Locate the cell with the specified text and output its (x, y) center coordinate. 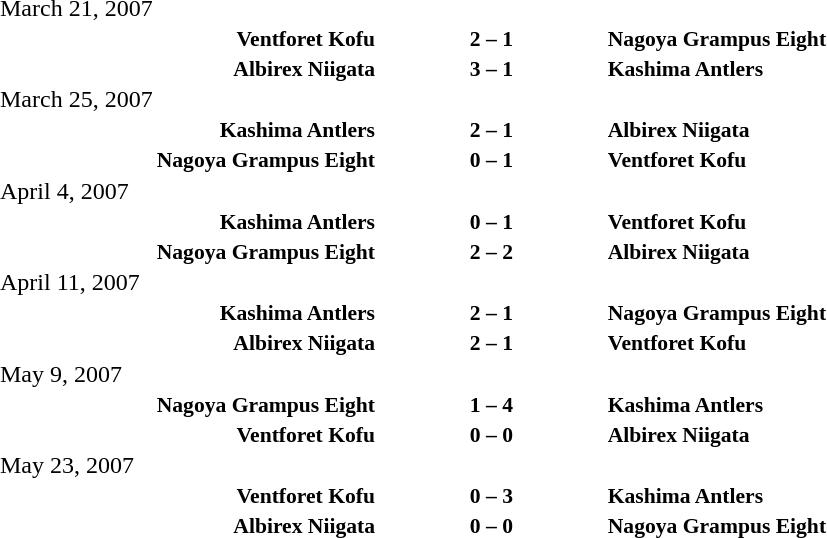
0 – 3 (492, 496)
1 – 4 (492, 404)
3 – 1 (492, 68)
2 – 2 (492, 252)
0 – 0 (492, 434)
